Provide the [x, y] coordinate of the cell's center where the given text is located.  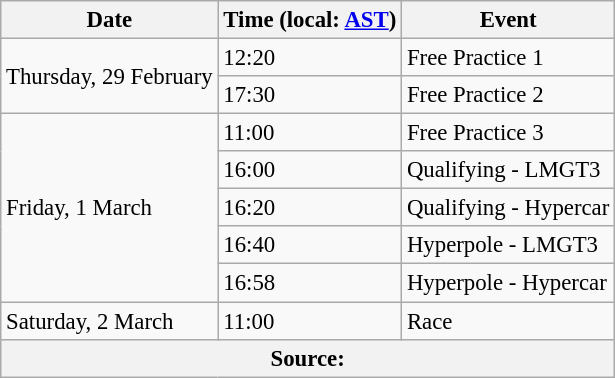
Time (local: AST) [310, 20]
Friday, 1 March [110, 208]
Date [110, 20]
Source: [308, 358]
16:58 [310, 283]
Race [508, 321]
Thursday, 29 February [110, 76]
16:00 [310, 170]
Hyperpole - Hypercar [508, 283]
Qualifying - LMGT3 [508, 170]
Hyperpole - LMGT3 [508, 245]
Free Practice 1 [508, 58]
16:20 [310, 208]
Event [508, 20]
Free Practice 2 [508, 95]
Saturday, 2 March [110, 321]
12:20 [310, 58]
Qualifying - Hypercar [508, 208]
17:30 [310, 95]
Free Practice 3 [508, 133]
16:40 [310, 245]
